Return (x, y) of the center of cell containing provided text 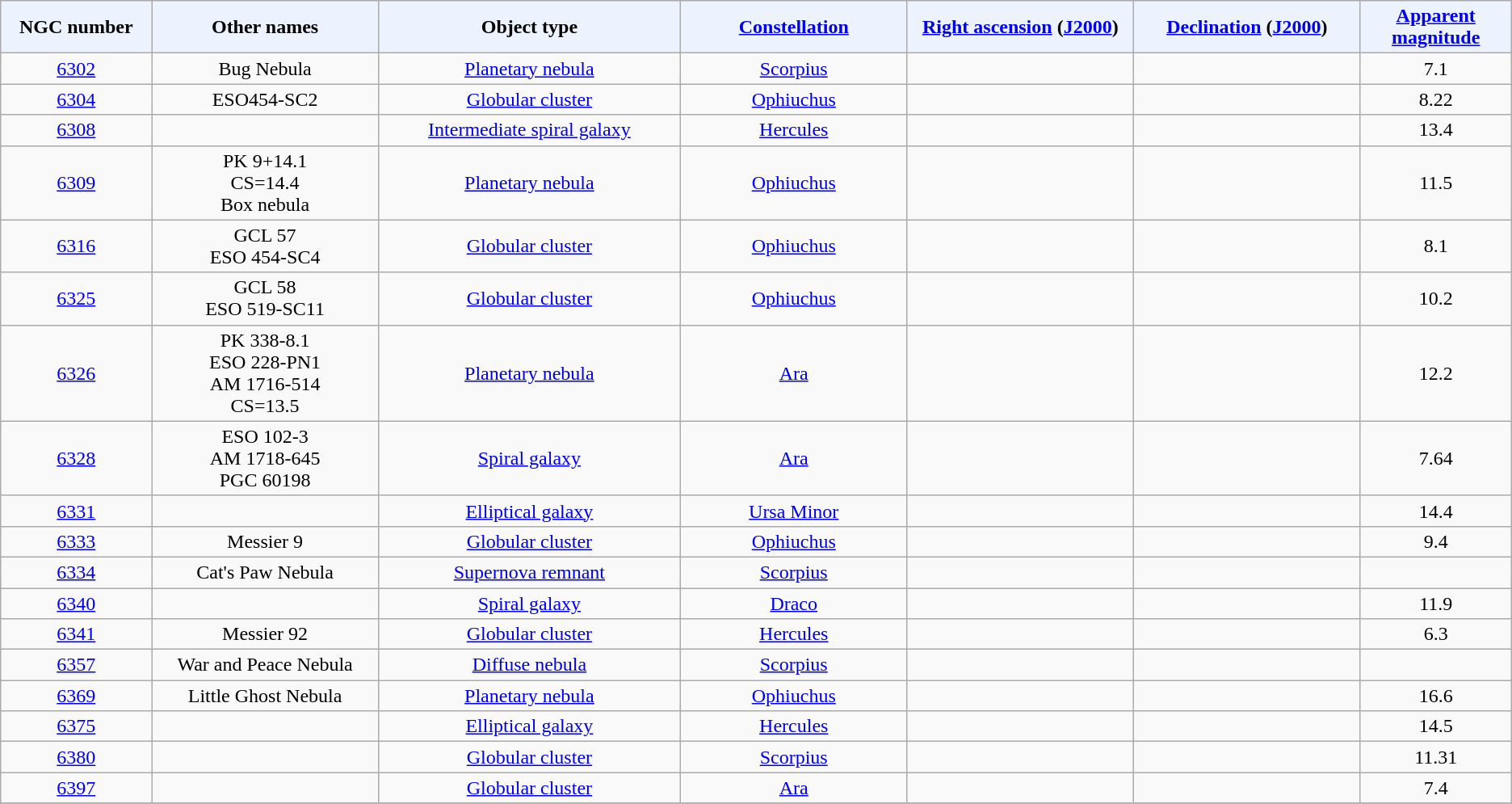
PK 9+14.1 CS=14.4 Box nebula (265, 183)
6331 (76, 511)
6369 (76, 696)
Messier 92 (265, 634)
6328 (76, 458)
6375 (76, 726)
6316 (76, 246)
11.31 (1436, 757)
Messier 9 (265, 541)
Apparent magnitude (1436, 27)
12.2 (1436, 373)
6341 (76, 634)
9.4 (1436, 541)
6326 (76, 373)
Bug Nebula (265, 69)
Declination (J2000) (1247, 27)
6.3 (1436, 634)
Other names (265, 27)
6304 (76, 99)
NGC number (76, 27)
6334 (76, 572)
PK 338-8.1 ESO 228-PN1 AM 1716-514 CS=13.5 (265, 373)
6333 (76, 541)
6340 (76, 604)
6309 (76, 183)
Draco (793, 604)
GCL 58 ESO 519-SC11 (265, 299)
8.22 (1436, 99)
GCL 57 ESO 454-SC4 (265, 246)
6325 (76, 299)
6397 (76, 788)
6302 (76, 69)
Supernova remnant (529, 572)
ESO 102-3 AM 1718-645 PGC 60198 (265, 458)
6308 (76, 130)
13.4 (1436, 130)
War and Peace Nebula (265, 665)
11.9 (1436, 604)
Right ascension (J2000) (1021, 27)
6380 (76, 757)
7.4 (1436, 788)
7.1 (1436, 69)
14.5 (1436, 726)
14.4 (1436, 511)
7.64 (1436, 458)
8.1 (1436, 246)
Ursa Minor (793, 511)
Little Ghost Nebula (265, 696)
Cat's Paw Nebula (265, 572)
16.6 (1436, 696)
ESO454-SC2 (265, 99)
6357 (76, 665)
Intermediate spiral galaxy (529, 130)
Diffuse nebula (529, 665)
10.2 (1436, 299)
Object type (529, 27)
Constellation (793, 27)
11.5 (1436, 183)
